Determine the (X, Y) coordinate at the center of the cell enclosing the given text.  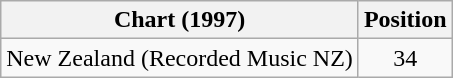
Chart (1997) (180, 20)
Position (405, 20)
34 (405, 58)
New Zealand (Recorded Music NZ) (180, 58)
